Output the (x, y) coordinate of the center of the cell containing the given text.  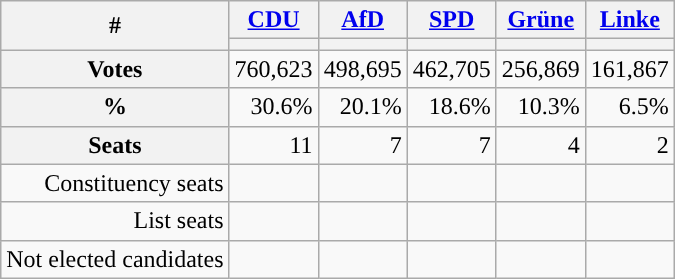
10.3% (540, 107)
161,867 (630, 69)
List seats (115, 221)
Linke (630, 20)
Votes (115, 69)
SPD (452, 20)
Seats (115, 145)
6.5% (630, 107)
Not elected candidates (115, 259)
30.6% (274, 107)
20.1% (362, 107)
CDU (274, 20)
Grüne (540, 20)
# (115, 26)
462,705 (452, 69)
Constituency seats (115, 183)
2 (630, 145)
18.6% (452, 107)
% (115, 107)
256,869 (540, 69)
11 (274, 145)
498,695 (362, 69)
760,623 (274, 69)
AfD (362, 20)
4 (540, 145)
